Provide the (x, y) coordinate of the cell's center where the given text is located.  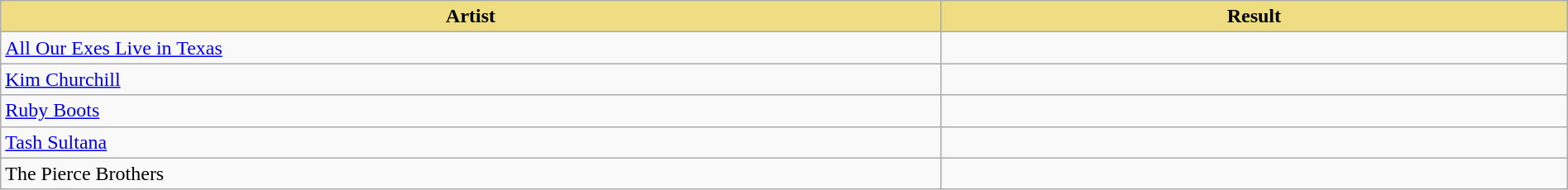
The Pierce Brothers (471, 173)
Tash Sultana (471, 142)
Result (1254, 17)
Ruby Boots (471, 111)
Artist (471, 17)
All Our Exes Live in Texas (471, 48)
Kim Churchill (471, 79)
